For the text-containing cell, return its midpoint in (x, y) coordinate format. 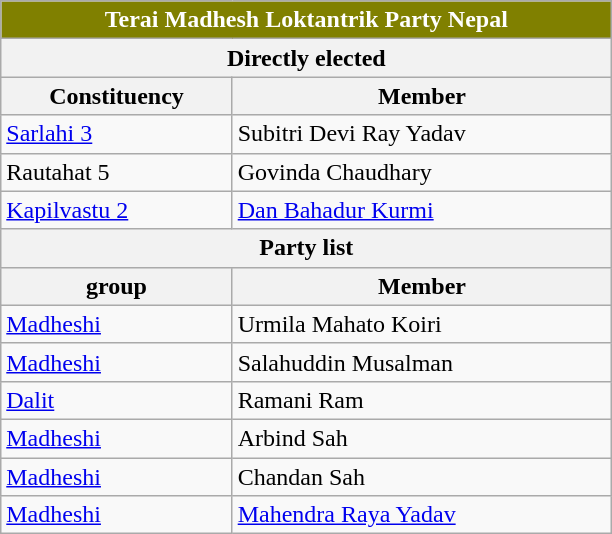
Dan Bahadur Kurmi (422, 210)
Subitri Devi Ray Yadav (422, 134)
Dalit (116, 400)
group (116, 286)
Chandan Sah (422, 477)
Terai Madhesh Loktantrik Party Nepal (306, 20)
Rautahat 5 (116, 172)
Sarlahi 3 (116, 134)
Directly elected (306, 58)
Constituency (116, 96)
Arbind Sah (422, 438)
Mahendra Raya Yadav (422, 515)
Kapilvastu 2 (116, 210)
Party list (306, 248)
Urmila Mahato Koiri (422, 324)
Ramani Ram (422, 400)
Salahuddin Musalman (422, 362)
Govinda Chaudhary (422, 172)
